Identify which cell holds the provided text, then report its [x, y] central coordinate. 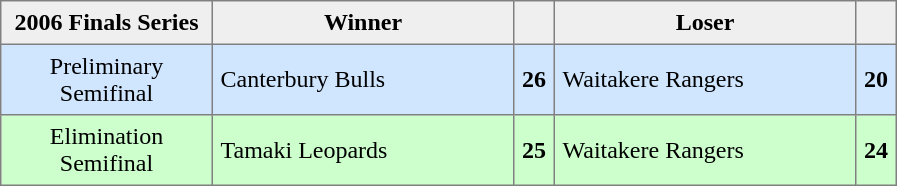
26 [534, 79]
20 [876, 79]
Preliminary Semifinal [107, 79]
Loser [705, 23]
25 [534, 150]
Winner [363, 23]
2006 Finals Series [107, 23]
24 [876, 150]
Canterbury Bulls [363, 79]
Elimination Semifinal [107, 150]
Tamaki Leopards [363, 150]
